Detect which cell encompasses the target text, then output its (x, y) center coordinate. 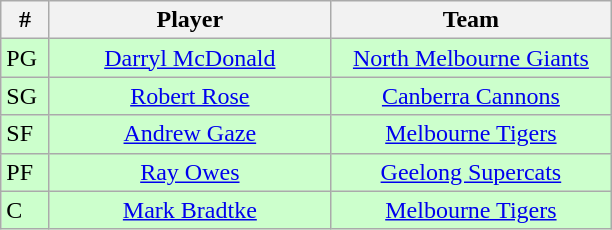
SG (26, 96)
SF (26, 134)
Robert Rose (190, 96)
Canberra Cannons (470, 96)
Player (190, 20)
Team (470, 20)
PF (26, 172)
C (26, 210)
Ray Owes (190, 172)
Darryl McDonald (190, 58)
Geelong Supercats (470, 172)
North Melbourne Giants (470, 58)
Mark Bradtke (190, 210)
PG (26, 58)
# (26, 20)
Andrew Gaze (190, 134)
